Scan for the cell matching the given text and deliver its (x, y) coordinate at center. 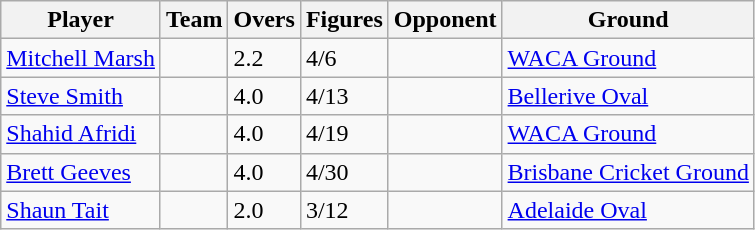
3/12 (344, 210)
4/19 (344, 134)
Bellerive Oval (628, 96)
Overs (264, 20)
Team (194, 20)
Opponent (445, 20)
Ground (628, 20)
Brisbane Cricket Ground (628, 172)
Mitchell Marsh (81, 58)
2.2 (264, 58)
4/30 (344, 172)
2.0 (264, 210)
Player (81, 20)
Shaun Tait (81, 210)
Shahid Afridi (81, 134)
4/13 (344, 96)
Figures (344, 20)
4/6 (344, 58)
Steve Smith (81, 96)
Adelaide Oval (628, 210)
Brett Geeves (81, 172)
